Detect which cell encompasses the target text, then output its (X, Y) center coordinate. 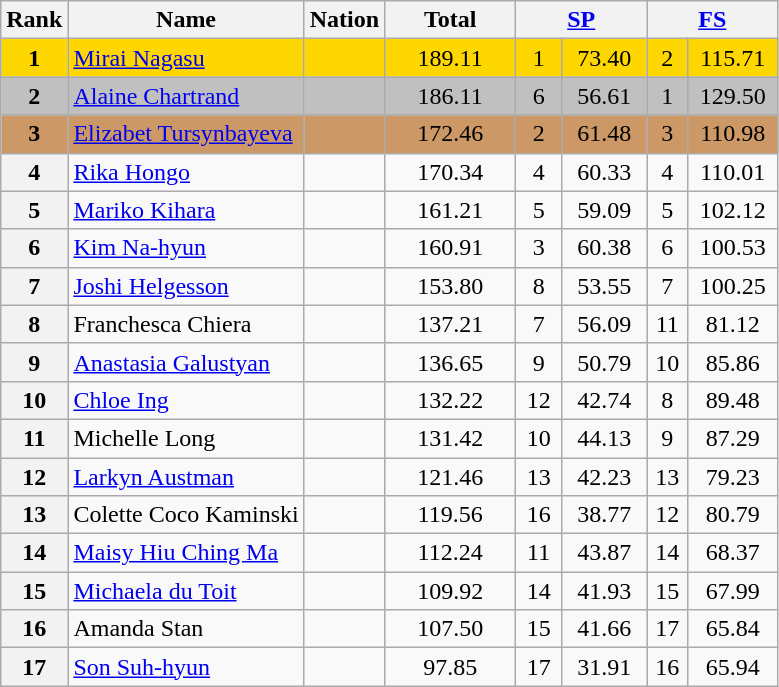
89.48 (733, 400)
Nation (344, 20)
102.12 (733, 210)
Michelle Long (186, 438)
132.22 (450, 400)
Alaine Chartrand (186, 96)
107.50 (450, 629)
137.21 (450, 324)
85.86 (733, 362)
160.91 (450, 248)
Chloe Ing (186, 400)
60.33 (604, 172)
109.92 (450, 591)
56.09 (604, 324)
Rika Hongo (186, 172)
97.85 (450, 667)
Mirai Nagasu (186, 58)
60.38 (604, 248)
189.11 (450, 58)
115.71 (733, 58)
59.09 (604, 210)
87.29 (733, 438)
153.80 (450, 286)
43.87 (604, 553)
Rank (34, 20)
Michaela du Toit (186, 591)
67.99 (733, 591)
SP (582, 20)
42.74 (604, 400)
68.37 (733, 553)
81.12 (733, 324)
Joshi Helgesson (186, 286)
Anastasia Galustyan (186, 362)
110.01 (733, 172)
129.50 (733, 96)
Franchesca Chiera (186, 324)
50.79 (604, 362)
FS (712, 20)
53.55 (604, 286)
80.79 (733, 515)
161.21 (450, 210)
131.42 (450, 438)
172.46 (450, 134)
Elizabet Tursynbayeva (186, 134)
121.46 (450, 477)
65.94 (733, 667)
170.34 (450, 172)
136.65 (450, 362)
110.98 (733, 134)
Maisy Hiu Ching Ma (186, 553)
41.93 (604, 591)
73.40 (604, 58)
112.24 (450, 553)
31.91 (604, 667)
Son Suh-hyun (186, 667)
61.48 (604, 134)
100.25 (733, 286)
Name (186, 20)
79.23 (733, 477)
65.84 (733, 629)
41.66 (604, 629)
Total (450, 20)
Amanda Stan (186, 629)
44.13 (604, 438)
Mariko Kihara (186, 210)
42.23 (604, 477)
186.11 (450, 96)
38.77 (604, 515)
119.56 (450, 515)
Colette Coco Kaminski (186, 515)
Larkyn Austman (186, 477)
Kim Na-hyun (186, 248)
56.61 (604, 96)
100.53 (733, 248)
